Locate the cell with the specified text and output its [x, y] center coordinate. 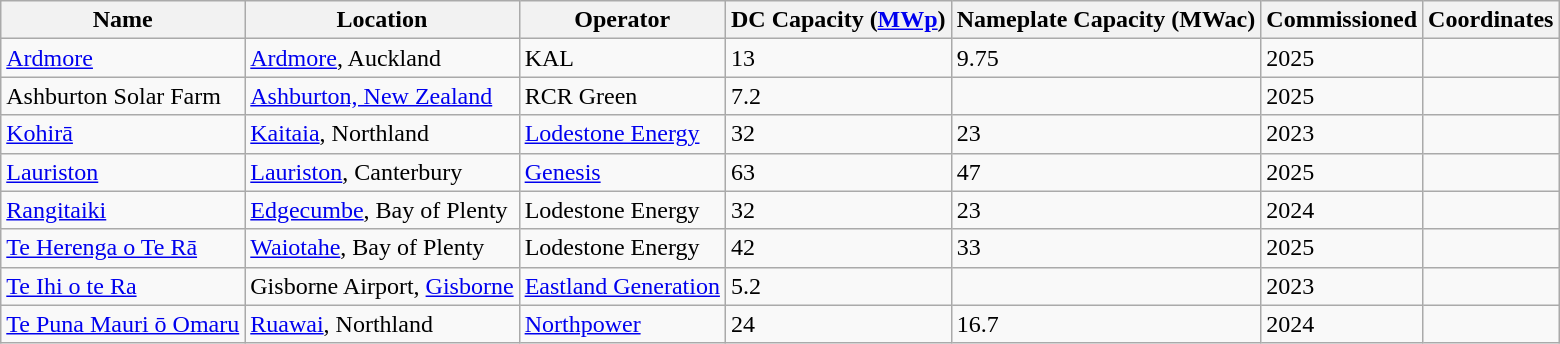
Genesis [622, 172]
Edgecumbe, Bay of Plenty [382, 210]
7.2 [838, 96]
Ashburton Solar Farm [123, 96]
Northpower [622, 324]
Kohirā [123, 134]
Eastland Generation [622, 286]
Lauriston, Canterbury [382, 172]
DC Capacity (MWp) [838, 20]
Name [123, 20]
Te Ihi o te Ra [123, 286]
KAL [622, 58]
Te Puna Mauri ō Omaru [123, 324]
13 [838, 58]
42 [838, 248]
Coordinates [1491, 20]
Operator [622, 20]
Commissioned [1342, 20]
Nameplate Capacity (MWac) [1106, 20]
33 [1106, 248]
Rangitaiki [123, 210]
Ardmore [123, 58]
24 [838, 324]
Ardmore, Auckland [382, 58]
63 [838, 172]
16.7 [1106, 324]
Kaitaia, Northland [382, 134]
9.75 [1106, 58]
Waiotahe, Bay of Plenty [382, 248]
Ruawai, Northland [382, 324]
Te Herenga o Te Rā [123, 248]
Gisborne Airport, Gisborne [382, 286]
Ashburton, New Zealand [382, 96]
Location [382, 20]
47 [1106, 172]
5.2 [838, 286]
RCR Green [622, 96]
Lauriston [123, 172]
